Find where the given text appears and provide that cell's center as (X, Y) coordinate. 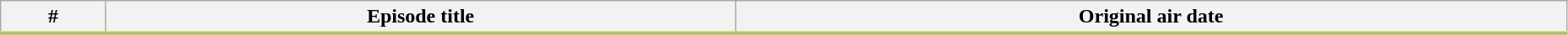
# (53, 17)
Original air date (1150, 17)
Episode title (420, 17)
